Capture the cell that displays the provided text and extract its (X, Y) central coordinate. 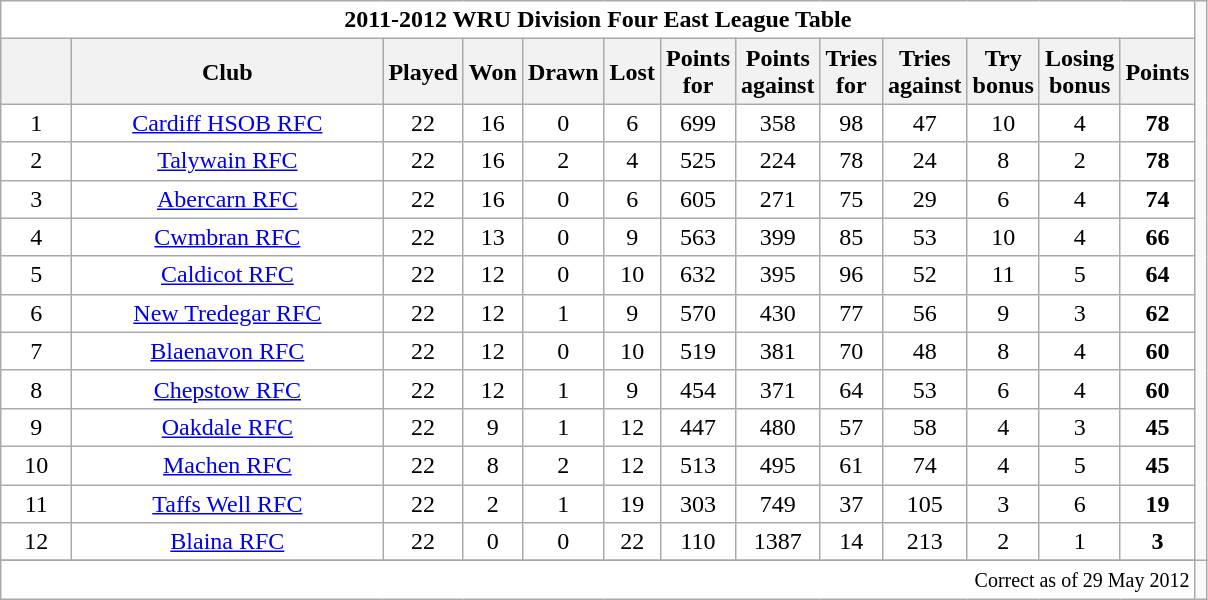
37 (852, 503)
Machen RFC (228, 465)
75 (852, 199)
Talywain RFC (228, 161)
563 (698, 237)
749 (778, 503)
513 (698, 465)
57 (852, 427)
381 (778, 351)
Oakdale RFC (228, 427)
213 (925, 542)
13 (492, 237)
Tries against (925, 72)
56 (925, 313)
7 (36, 351)
570 (698, 313)
Points (1158, 72)
Cwmbran RFC (228, 237)
Tries for (852, 72)
2011-2012 WRU Division Four East League Table (598, 20)
Chepstow RFC (228, 389)
29 (925, 199)
Blaina RFC (228, 542)
Won (492, 72)
454 (698, 389)
Lost (632, 72)
Club (228, 72)
480 (778, 427)
399 (778, 237)
605 (698, 199)
85 (852, 237)
14 (852, 542)
Blaenavon RFC (228, 351)
98 (852, 123)
Played (423, 72)
Correct as of 29 May 2012 (598, 580)
430 (778, 313)
47 (925, 123)
New Tredegar RFC (228, 313)
525 (698, 161)
58 (925, 427)
48 (925, 351)
519 (698, 351)
1387 (778, 542)
Abercarn RFC (228, 199)
Taffs Well RFC (228, 503)
224 (778, 161)
Drawn (563, 72)
70 (852, 351)
62 (1158, 313)
52 (925, 275)
Losing bonus (1079, 72)
371 (778, 389)
Points against (778, 72)
358 (778, 123)
Caldicot RFC (228, 275)
632 (698, 275)
110 (698, 542)
447 (698, 427)
61 (852, 465)
66 (1158, 237)
Cardiff HSOB RFC (228, 123)
271 (778, 199)
303 (698, 503)
395 (778, 275)
105 (925, 503)
495 (778, 465)
699 (698, 123)
77 (852, 313)
Points for (698, 72)
24 (925, 161)
96 (852, 275)
Try bonus (1003, 72)
